From the cell containing the given text, extract its center point as [x, y] coordinate. 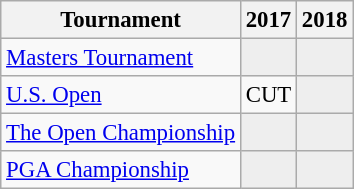
2018 [325, 20]
2017 [268, 20]
CUT [268, 95]
U.S. Open [121, 95]
Masters Tournament [121, 58]
The Open Championship [121, 133]
PGA Championship [121, 170]
Tournament [121, 20]
